Provide the [X, Y] coordinate of the cell's center where the given text is located.  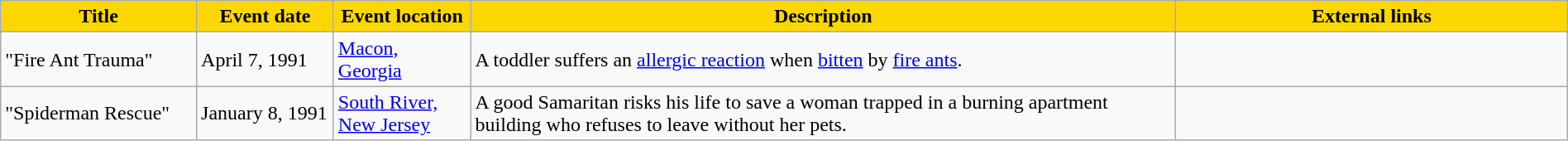
January 8, 1991 [265, 113]
Macon, Georgia [402, 60]
"Fire Ant Trauma" [99, 60]
Title [99, 17]
Description [824, 17]
April 7, 1991 [265, 60]
"Spiderman Rescue" [99, 113]
External links [1372, 17]
Event date [265, 17]
A good Samaritan risks his life to save a woman trapped in a burning apartment building who refuses to leave without her pets. [824, 113]
Event location [402, 17]
A toddler suffers an allergic reaction when bitten by fire ants. [824, 60]
South River, New Jersey [402, 113]
